Detect which cell encompasses the target text, then output its (x, y) center coordinate. 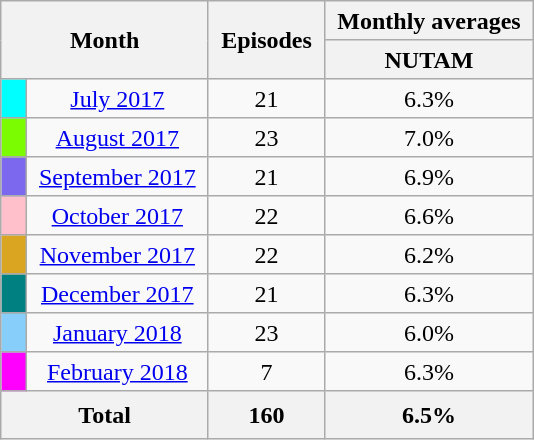
January 2018 (117, 332)
NUTAM (430, 60)
160 (266, 416)
July 2017 (117, 98)
August 2017 (117, 138)
6.9% (430, 176)
November 2017 (117, 254)
6.0% (430, 332)
6.5% (430, 416)
6.2% (430, 254)
September 2017 (117, 176)
7 (266, 372)
Month (105, 40)
7.0% (430, 138)
Episodes (266, 40)
Monthly averages (430, 20)
Total (105, 416)
February 2018 (117, 372)
6.6% (430, 216)
October 2017 (117, 216)
December 2017 (117, 294)
